Return [x, y] of the center of cell containing provided text 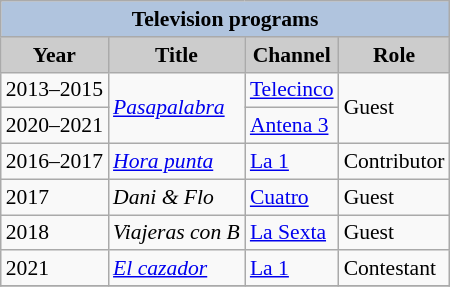
Television programs [226, 19]
2018 [54, 233]
2017 [54, 197]
2021 [54, 269]
Contributor [394, 162]
Dani & Flo [176, 197]
Hora punta [176, 162]
Contestant [394, 269]
Telecinco [292, 90]
Role [394, 55]
2016–2017 [54, 162]
Pasapalabra [176, 108]
La Sexta [292, 233]
El cazador [176, 269]
2013–2015 [54, 90]
Title [176, 55]
2020–2021 [54, 126]
Cuatro [292, 197]
Viajeras con B [176, 233]
Channel [292, 55]
Antena 3 [292, 126]
Year [54, 55]
